For the text-containing cell, return its midpoint in [X, Y] coordinate format. 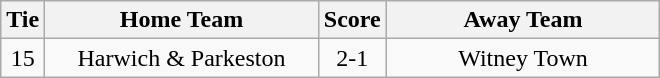
Score [352, 20]
Harwich & Parkeston [182, 58]
Tie [23, 20]
15 [23, 58]
2-1 [352, 58]
Witney Town [523, 58]
Home Team [182, 20]
Away Team [523, 20]
